Provide the [x, y] coordinate of the cell's center where the given text is located.  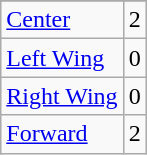
Left Wing [62, 58]
Center [62, 20]
Forward [62, 134]
Right Wing [62, 96]
